Detect which cell encompasses the target text, then output its (x, y) center coordinate. 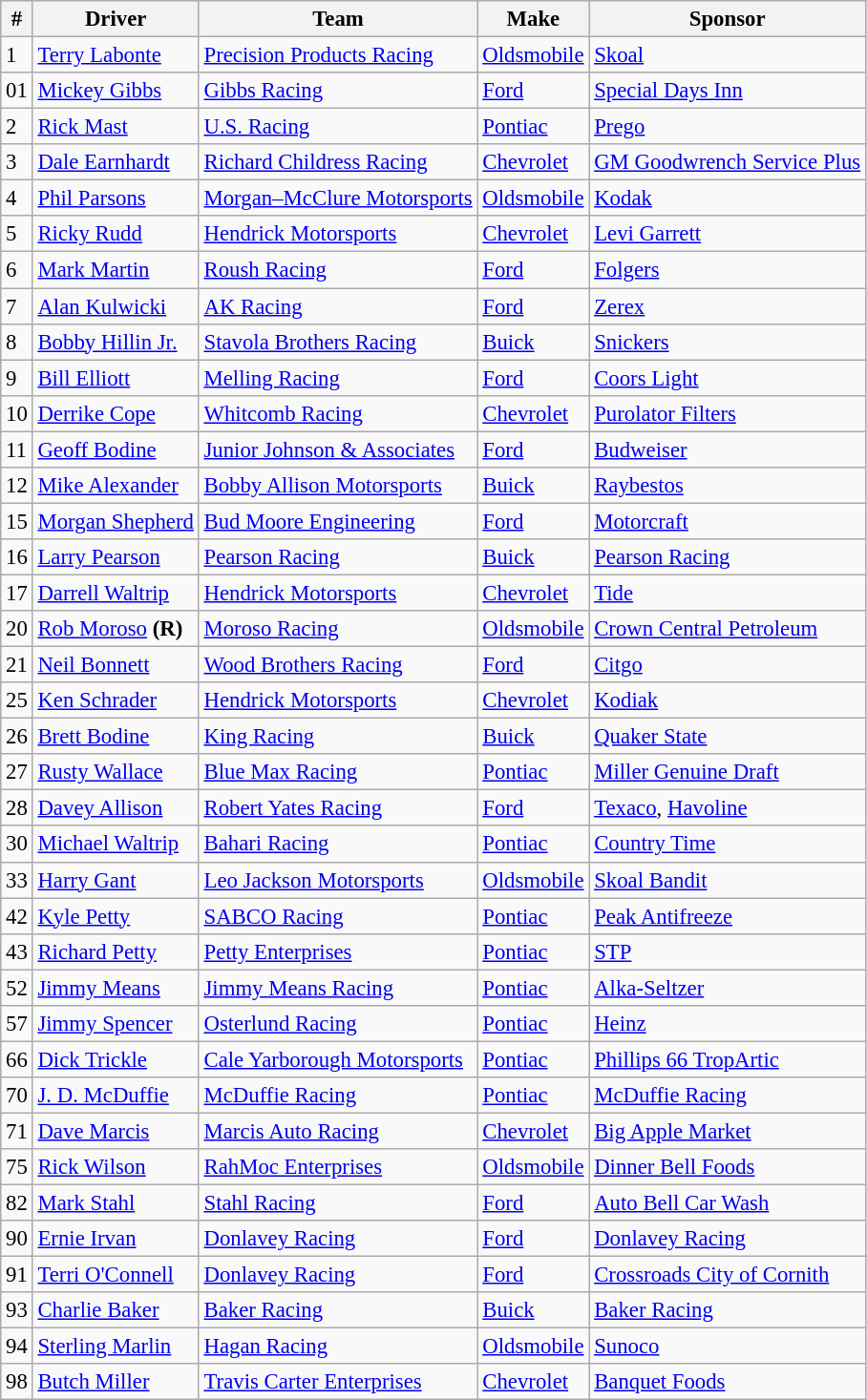
Purolator Filters (728, 413)
Brett Bodine (116, 737)
Mickey Gibbs (116, 91)
21 (17, 665)
Driver (116, 19)
Harry Gant (116, 880)
Kodiak (728, 700)
Kyle Petty (116, 916)
Larry Pearson (116, 557)
66 (17, 1059)
Rick Mast (116, 127)
43 (17, 951)
Texaco, Havoline (728, 808)
Skoal (728, 55)
RahMoc Enterprises (338, 1167)
9 (17, 378)
Richard Childress Racing (338, 162)
King Racing (338, 737)
Gibbs Racing (338, 91)
12 (17, 486)
Sterling Marlin (116, 1347)
Stavola Brothers Racing (338, 342)
Mark Stahl (116, 1203)
Sponsor (728, 19)
Cale Yarborough Motorsports (338, 1059)
Dinner Bell Foods (728, 1167)
Terry Labonte (116, 55)
Bobby Hillin Jr. (116, 342)
Motorcraft (728, 521)
3 (17, 162)
Sunoco (728, 1347)
Neil Bonnett (116, 665)
01 (17, 91)
Kodak (728, 199)
Crown Central Petroleum (728, 629)
7 (17, 306)
Bobby Allison Motorsports (338, 486)
Derrike Cope (116, 413)
28 (17, 808)
91 (17, 1275)
Michael Waltrip (116, 845)
GM Goodwrench Service Plus (728, 162)
Dick Trickle (116, 1059)
Bahari Racing (338, 845)
Budweiser (728, 449)
Junior Johnson & Associates (338, 449)
27 (17, 772)
U.S. Racing (338, 127)
Alan Kulwicki (116, 306)
J. D. McDuffie (116, 1096)
Ken Schrader (116, 700)
Big Apple Market (728, 1131)
Charlie Baker (116, 1310)
Roush Racing (338, 270)
Dave Marcis (116, 1131)
Petty Enterprises (338, 951)
Coors Light (728, 378)
Miller Genuine Draft (728, 772)
SABCO Racing (338, 916)
94 (17, 1347)
Davey Allison (116, 808)
Jimmy Means Racing (338, 988)
Dale Earnhardt (116, 162)
Special Days Inn (728, 91)
Moroso Racing (338, 629)
Terri O'Connell (116, 1275)
11 (17, 449)
Snickers (728, 342)
Morgan–McClure Motorsports (338, 199)
Rusty Wallace (116, 772)
# (17, 19)
Ernie Irvan (116, 1239)
52 (17, 988)
Mike Alexander (116, 486)
AK Racing (338, 306)
Raybestos (728, 486)
Jimmy Means (116, 988)
Leo Jackson Motorsports (338, 880)
71 (17, 1131)
17 (17, 593)
Richard Petty (116, 951)
16 (17, 557)
10 (17, 413)
Country Time (728, 845)
STP (728, 951)
30 (17, 845)
Skoal Bandit (728, 880)
Heinz (728, 1024)
Robert Yates Racing (338, 808)
8 (17, 342)
Folgers (728, 270)
6 (17, 270)
2 (17, 127)
Morgan Shepherd (116, 521)
93 (17, 1310)
90 (17, 1239)
Wood Brothers Racing (338, 665)
Melling Racing (338, 378)
Geoff Bodine (116, 449)
57 (17, 1024)
Hagan Racing (338, 1347)
20 (17, 629)
Rick Wilson (116, 1167)
Make (533, 19)
82 (17, 1203)
70 (17, 1096)
Ricky Rudd (116, 234)
Osterlund Racing (338, 1024)
Tide (728, 593)
Bill Elliott (116, 378)
Bud Moore Engineering (338, 521)
4 (17, 199)
Phil Parsons (116, 199)
1 (17, 55)
Team (338, 19)
Alka-Seltzer (728, 988)
Peak Antifreeze (728, 916)
42 (17, 916)
Quaker State (728, 737)
Whitcomb Racing (338, 413)
Phillips 66 TropArtic (728, 1059)
26 (17, 737)
Auto Bell Car Wash (728, 1203)
Crossroads City of Cornith (728, 1275)
Darrell Waltrip (116, 593)
Mark Martin (116, 270)
75 (17, 1167)
33 (17, 880)
15 (17, 521)
25 (17, 700)
Marcis Auto Racing (338, 1131)
Levi Garrett (728, 234)
Precision Products Racing (338, 55)
Zerex (728, 306)
5 (17, 234)
Citgo (728, 665)
Prego (728, 127)
Jimmy Spencer (116, 1024)
Stahl Racing (338, 1203)
Blue Max Racing (338, 772)
Rob Moroso (R) (116, 629)
